Output the (X, Y) coordinate of the center of the cell containing the given text.  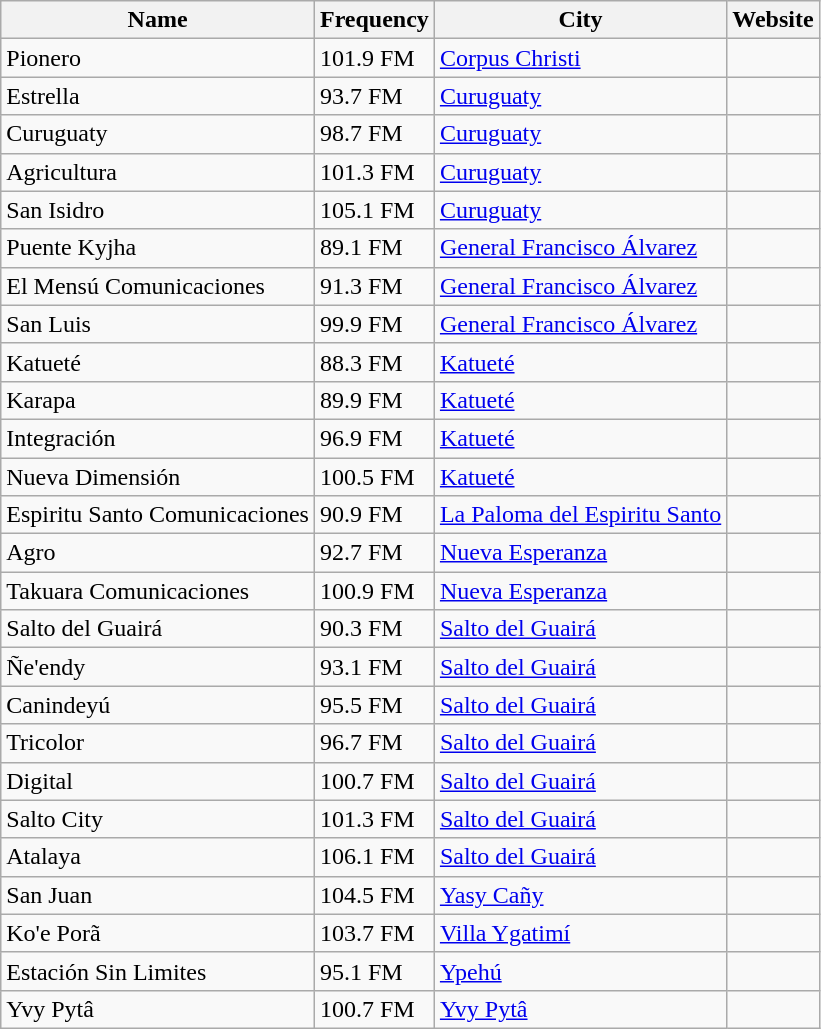
El Mensú Comunicaciones (158, 286)
95.5 FM (374, 705)
93.1 FM (374, 667)
Frequency (374, 20)
Ñe'endy (158, 667)
Estrella (158, 96)
Pionero (158, 58)
Name (158, 20)
101.9 FM (374, 58)
96.9 FM (374, 438)
95.1 FM (374, 971)
Puente Kyjha (158, 248)
100.9 FM (374, 591)
96.7 FM (374, 743)
92.7 FM (374, 553)
93.7 FM (374, 96)
Espiritu Santo Comunicaciones (158, 515)
City (580, 20)
Integración (158, 438)
89.1 FM (374, 248)
San Luis (158, 324)
La Paloma del Espiritu Santo (580, 515)
Villa Ygatimí (580, 933)
103.7 FM (374, 933)
San Isidro (158, 210)
Canindeyú (158, 705)
99.9 FM (374, 324)
Agro (158, 553)
Karapa (158, 400)
89.9 FM (374, 400)
Ko'e Porã (158, 933)
88.3 FM (374, 362)
100.5 FM (374, 477)
105.1 FM (374, 210)
90.9 FM (374, 515)
Nueva Dimensión (158, 477)
Takuara Comunicaciones (158, 591)
Website (773, 20)
San Juan (158, 895)
Agricultura (158, 172)
Yasy Cañy (580, 895)
90.3 FM (374, 629)
Salto City (158, 819)
Tricolor (158, 743)
Estación Sin Limites (158, 971)
106.1 FM (374, 857)
Digital (158, 781)
98.7 FM (374, 134)
91.3 FM (374, 286)
Atalaya (158, 857)
104.5 FM (374, 895)
Ypehú (580, 971)
Corpus Christi (580, 58)
